Return the (X, Y) coordinate for the center point of the cell that contains the specified text.  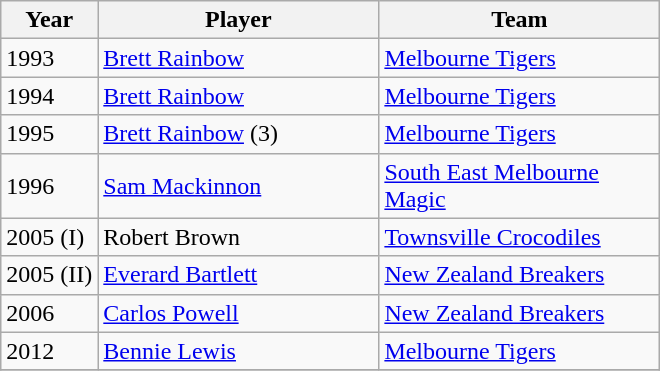
2005 (I) (50, 237)
Townsville Crocodiles (520, 237)
1994 (50, 96)
Brett Rainbow (3) (238, 134)
Bennie Lewis (238, 351)
Year (50, 20)
1995 (50, 134)
Everard Bartlett (238, 275)
South East Melbourne Magic (520, 186)
1993 (50, 58)
Carlos Powell (238, 313)
Team (520, 20)
Player (238, 20)
2012 (50, 351)
2006 (50, 313)
Sam Mackinnon (238, 186)
1996 (50, 186)
Robert Brown (238, 237)
2005 (II) (50, 275)
